Pinpoint the cell where the given text exists, returning its (X, Y) midpoint coordinate. 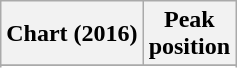
Chart (2016) (72, 34)
Peakposition (189, 34)
